Return (X, Y) of the center of cell containing provided text 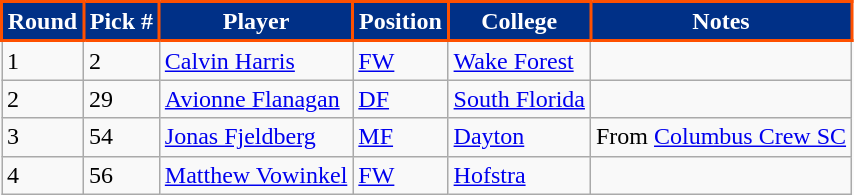
Notes (720, 22)
Pick # (121, 22)
Player (256, 22)
1 (43, 60)
Position (400, 22)
Dayton (519, 137)
Hofstra (519, 175)
MF (400, 137)
29 (121, 99)
Round (43, 22)
54 (121, 137)
Wake Forest (519, 60)
Calvin Harris (256, 60)
College (519, 22)
DF (400, 99)
Matthew Vowinkel (256, 175)
4 (43, 175)
Avionne Flanagan (256, 99)
Jonas Fjeldberg (256, 137)
South Florida (519, 99)
From Columbus Crew SC (720, 137)
56 (121, 175)
3 (43, 137)
